Search for the cell housing the specified text and yield its [X, Y] center coordinate. 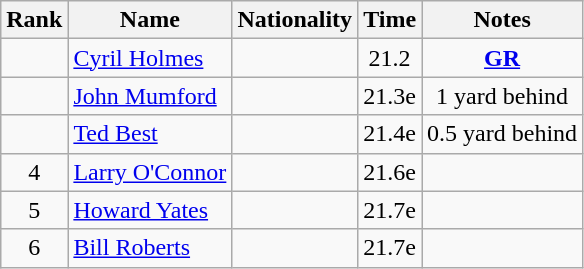
Cyril Holmes [150, 58]
Larry O'Connor [150, 172]
Nationality [295, 20]
1 yard behind [502, 96]
21.3e [390, 96]
Rank [34, 20]
Bill Roberts [150, 248]
21.6e [390, 172]
Name [150, 20]
4 [34, 172]
21.2 [390, 58]
Ted Best [150, 134]
21.4e [390, 134]
0.5 yard behind [502, 134]
Howard Yates [150, 210]
Time [390, 20]
5 [34, 210]
GR [502, 58]
Notes [502, 20]
John Mumford [150, 96]
6 [34, 248]
